Locate the cell with the specified text and output its [X, Y] center coordinate. 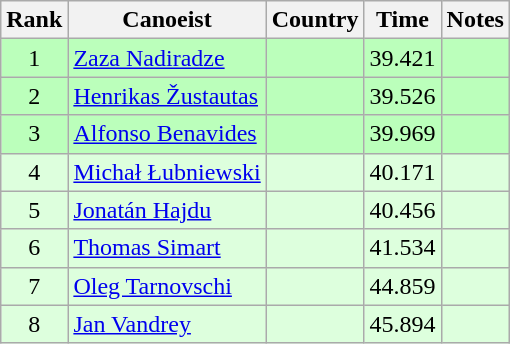
45.894 [402, 324]
39.421 [402, 58]
Time [402, 20]
2 [34, 96]
Oleg Tarnovschi [167, 286]
Michał Łubniewski [167, 172]
Zaza Nadiradze [167, 58]
40.456 [402, 210]
Notes [475, 20]
1 [34, 58]
Rank [34, 20]
3 [34, 134]
7 [34, 286]
Jan Vandrey [167, 324]
Canoeist [167, 20]
Jonatán Hajdu [167, 210]
41.534 [402, 248]
44.859 [402, 286]
39.526 [402, 96]
Alfonso Benavides [167, 134]
39.969 [402, 134]
40.171 [402, 172]
Country [315, 20]
6 [34, 248]
4 [34, 172]
Henrikas Žustautas [167, 96]
8 [34, 324]
5 [34, 210]
Thomas Simart [167, 248]
